Determine the [X, Y] coordinate at the center of the cell enclosing the given text.  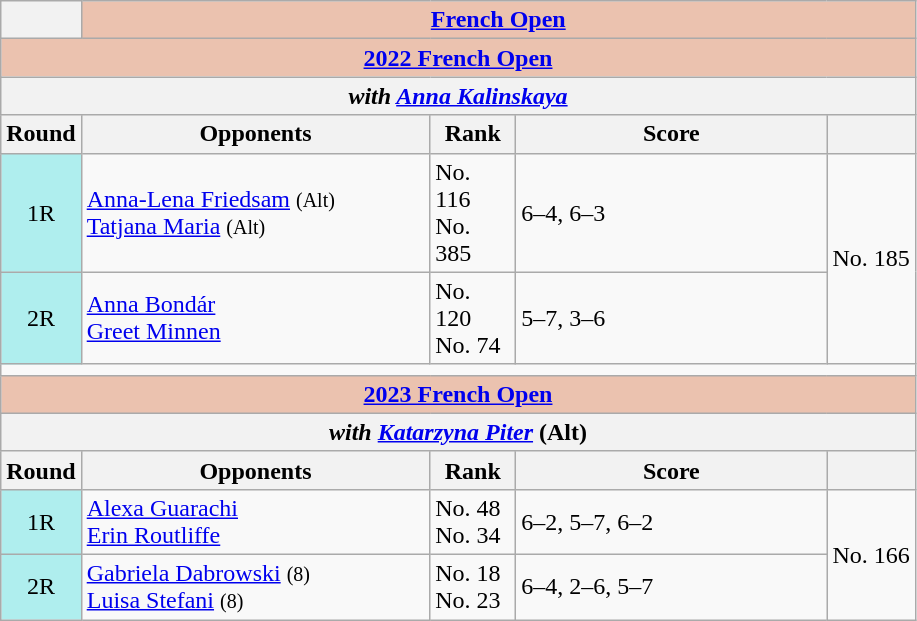
with Anna Kalinskaya [458, 96]
No. 18No. 23 [473, 586]
6–4, 2–6, 5–7 [672, 586]
Gabriela Dabrowski (8) Luisa Stefani (8) [256, 586]
5–7, 3–6 [672, 318]
Anna Bondár Greet Minnen [256, 318]
6–4, 6–3 [672, 212]
No. 120No. 74 [473, 318]
No. 185 [871, 258]
Anna-Lena Friedsam (Alt) Tatjana Maria (Alt) [256, 212]
Alexa Guarachi Erin Routliffe [256, 522]
2022 French Open [458, 58]
French Open [498, 20]
No. 116No. 385 [473, 212]
6–2, 5–7, 6–2 [672, 522]
2023 French Open [458, 394]
No. 166 [871, 554]
No. 48No. 34 [473, 522]
with Katarzyna Piter (Alt) [458, 432]
